Return (x, y) of the center of cell containing provided text 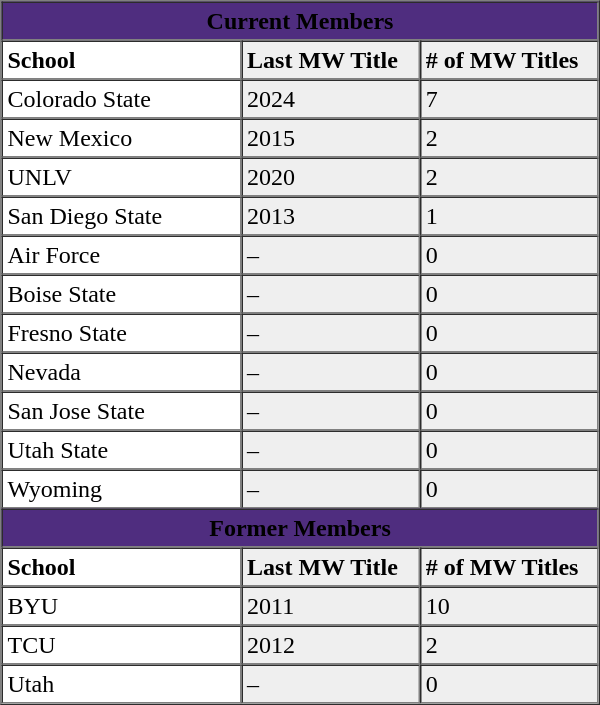
San Diego State (122, 216)
7 (510, 100)
2024 (330, 100)
Current Members (300, 22)
BYU (122, 606)
2015 (330, 138)
Utah (122, 684)
Colorado State (122, 100)
Nevada (122, 372)
2020 (330, 178)
New Mexico (122, 138)
1 (510, 216)
Utah State (122, 450)
Wyoming (122, 490)
10 (510, 606)
San Jose State (122, 412)
TCU (122, 646)
Fresno State (122, 334)
2012 (330, 646)
UNLV (122, 178)
Former Members (300, 528)
Boise State (122, 294)
2013 (330, 216)
Air Force (122, 256)
2011 (330, 606)
